Scan for the cell matching the given text and deliver its (X, Y) coordinate at center. 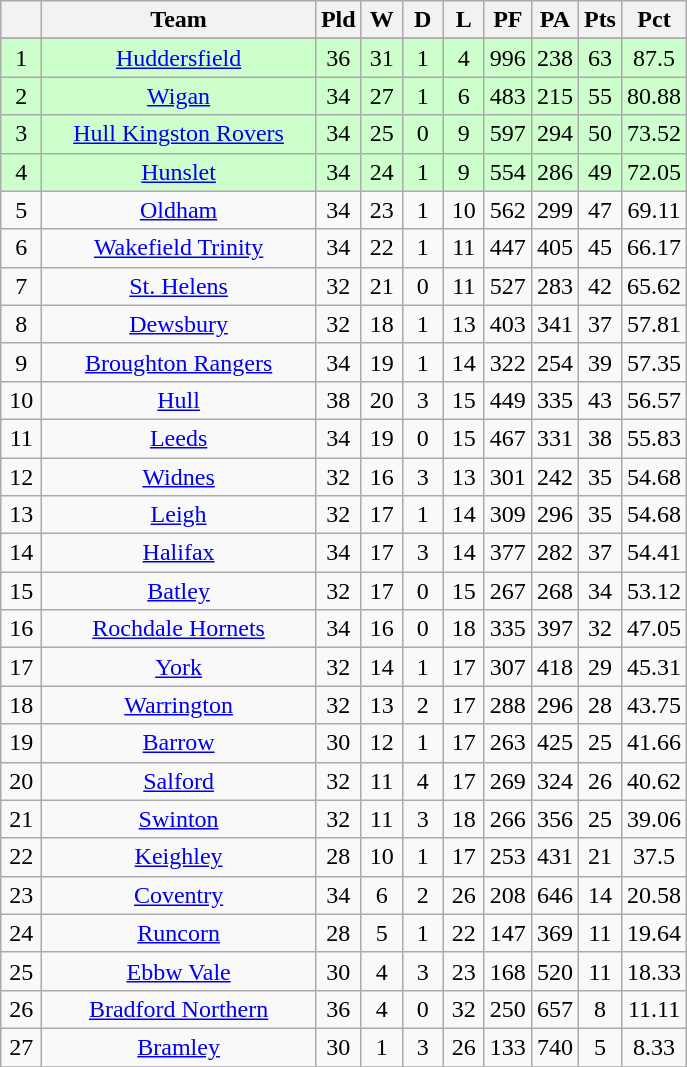
37.5 (654, 857)
215 (554, 96)
269 (508, 781)
55.83 (654, 438)
Warrington (179, 705)
D (422, 20)
39.06 (654, 819)
322 (508, 362)
Bradford Northern (179, 1009)
41.66 (654, 743)
63 (600, 58)
646 (554, 895)
PA (554, 20)
449 (508, 400)
Hull Kingston Rovers (179, 134)
29 (600, 667)
147 (508, 933)
307 (508, 667)
53.12 (654, 591)
288 (508, 705)
266 (508, 819)
447 (508, 248)
Swinton (179, 819)
467 (508, 438)
18.33 (654, 971)
20.58 (654, 895)
425 (554, 743)
72.05 (654, 172)
369 (554, 933)
43 (600, 400)
W (382, 20)
740 (554, 1047)
Widnes (179, 477)
286 (554, 172)
73.52 (654, 134)
11.11 (654, 1009)
Batley (179, 591)
253 (508, 857)
418 (554, 667)
Hunslet (179, 172)
47.05 (654, 629)
39 (600, 362)
49 (600, 172)
324 (554, 781)
397 (554, 629)
Rochdale Hornets (179, 629)
43.75 (654, 705)
St. Helens (179, 286)
Pld (338, 20)
996 (508, 58)
45 (600, 248)
Halifax (179, 553)
8.33 (654, 1047)
268 (554, 591)
250 (508, 1009)
301 (508, 477)
Pct (654, 20)
263 (508, 743)
Runcorn (179, 933)
168 (508, 971)
57.81 (654, 324)
80.88 (654, 96)
7 (22, 286)
283 (554, 286)
562 (508, 210)
50 (600, 134)
377 (508, 553)
356 (554, 819)
208 (508, 895)
Keighley (179, 857)
483 (508, 96)
405 (554, 248)
57.35 (654, 362)
L (464, 20)
40.62 (654, 781)
69.11 (654, 210)
Hull (179, 400)
267 (508, 591)
42 (600, 286)
597 (508, 134)
Dewsbury (179, 324)
554 (508, 172)
309 (508, 515)
403 (508, 324)
294 (554, 134)
66.17 (654, 248)
56.57 (654, 400)
Coventry (179, 895)
55 (600, 96)
31 (382, 58)
York (179, 667)
PF (508, 20)
282 (554, 553)
45.31 (654, 667)
Barrow (179, 743)
331 (554, 438)
19.64 (654, 933)
242 (554, 477)
Wigan (179, 96)
254 (554, 362)
Oldham (179, 210)
299 (554, 210)
Pts (600, 20)
Ebbw Vale (179, 971)
Broughton Rangers (179, 362)
54.41 (654, 553)
47 (600, 210)
238 (554, 58)
Salford (179, 781)
431 (554, 857)
520 (554, 971)
341 (554, 324)
Wakefield Trinity (179, 248)
527 (508, 286)
133 (508, 1047)
65.62 (654, 286)
Leigh (179, 515)
87.5 (654, 58)
Leeds (179, 438)
Team (179, 20)
657 (554, 1009)
Huddersfield (179, 58)
Bramley (179, 1047)
